Determine the [x, y] coordinate at the center of the cell enclosing the given text.  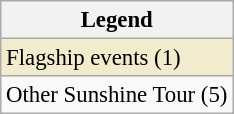
Other Sunshine Tour (5) [117, 95]
Flagship events (1) [117, 58]
Legend [117, 20]
